Return the (X, Y) coordinate for the center point of the cell that contains the specified text.  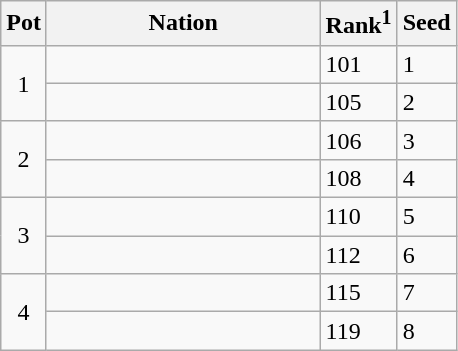
6 (426, 255)
Seed (426, 24)
106 (358, 140)
108 (358, 178)
119 (358, 331)
115 (358, 293)
Pot (24, 24)
110 (358, 217)
Nation (183, 24)
Rank1 (358, 24)
8 (426, 331)
5 (426, 217)
105 (358, 102)
7 (426, 293)
101 (358, 64)
112 (358, 255)
